Scan for the cell matching the given text and deliver its [X, Y] coordinate at center. 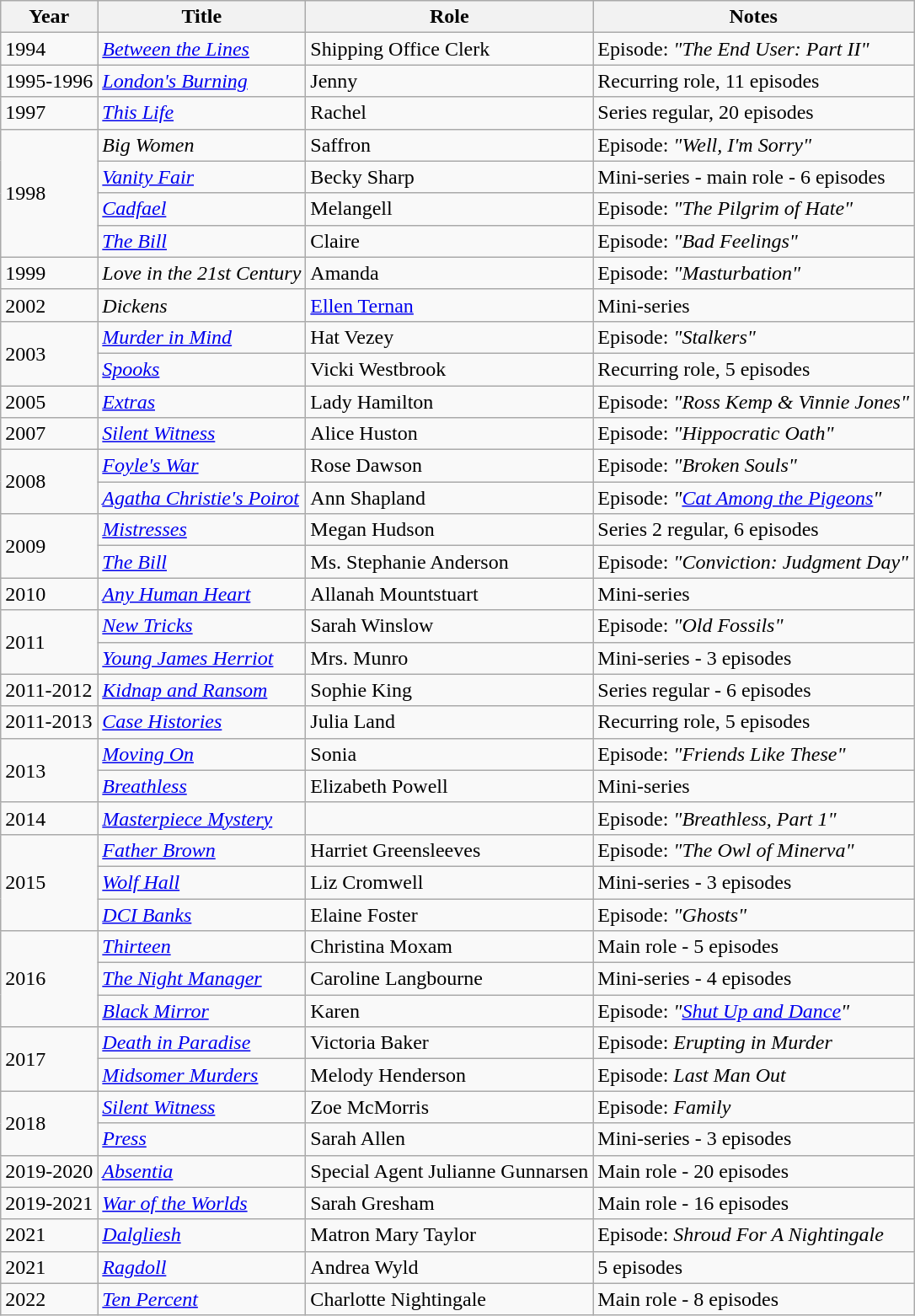
This Life [202, 113]
Vicki Westbrook [450, 369]
Mini-series - 4 episodes [753, 979]
Year [49, 17]
5 episodes [753, 1267]
2011-2012 [49, 690]
1995-1996 [49, 81]
2018 [49, 1123]
Foyle's War [202, 466]
Role [450, 17]
Dickens [202, 305]
Love in the 21st Century [202, 273]
Ten Percent [202, 1299]
1999 [49, 273]
Series 2 regular, 6 episodes [753, 530]
2015 [49, 882]
Episode: "The Owl of Minerva" [753, 850]
1997 [49, 113]
Episode: "Breathless, Part 1" [753, 818]
Big Women [202, 145]
Episode: "Shut Up and Dance" [753, 1011]
Recurring role, 11 episodes [753, 81]
Title [202, 17]
Breathless [202, 786]
Shipping Office Clerk [450, 49]
Father Brown [202, 850]
Masterpiece Mystery [202, 818]
Kidnap and Ransom [202, 690]
Main role - 16 episodes [753, 1203]
Allanah Mountstuart [450, 594]
2009 [49, 546]
Lady Hamilton [450, 402]
Christina Moxam [450, 947]
Vanity Fair [202, 177]
Episode: "Conviction: Judgment Day" [753, 562]
Agatha Christie's Poirot [202, 498]
Episode: "Masturbation" [753, 273]
Episode: Erupting in Murder [753, 1043]
Sarah Allen [450, 1139]
Episode: "The End User: Part II" [753, 49]
Matron Mary Taylor [450, 1235]
Elaine Foster [450, 914]
Jenny [450, 81]
Ragdoll [202, 1267]
Dalgliesh [202, 1235]
Melody Henderson [450, 1075]
Sarah Winslow [450, 626]
Episode: "The Pilgrim of Hate" [753, 209]
Ann Shapland [450, 498]
Any Human Heart [202, 594]
Julia Land [450, 722]
Main role - 20 episodes [753, 1171]
Episode: "Bad Feelings" [753, 241]
Moving On [202, 754]
Victoria Baker [450, 1043]
2022 [49, 1299]
Main role - 5 episodes [753, 947]
Extras [202, 402]
Murder in Mind [202, 337]
Series regular, 20 episodes [753, 113]
Between the Lines [202, 49]
Sonia [450, 754]
Episode: Family [753, 1107]
Thirteen [202, 947]
Young James Herriot [202, 658]
Ellen Ternan [450, 305]
Episode: "Old Fossils" [753, 626]
Spooks [202, 369]
War of the Worlds [202, 1203]
Cadfael [202, 209]
Caroline Langbourne [450, 979]
Sophie King [450, 690]
2017 [49, 1059]
Liz Cromwell [450, 882]
Episode: "Friends Like These" [753, 754]
Harriet Greensleeves [450, 850]
Midsomer Murders [202, 1075]
Alice Huston [450, 434]
1998 [49, 193]
2002 [49, 305]
2014 [49, 818]
Episode: Shroud For A Nightingale [753, 1235]
Special Agent Julianne Gunnarsen [450, 1171]
2007 [49, 434]
Rachel [450, 113]
Episode: Last Man Out [753, 1075]
Episode: "Stalkers" [753, 337]
New Tricks [202, 626]
Melangell [450, 209]
2011-2013 [49, 722]
Episode: "Ross Kemp & Vinnie Jones" [753, 402]
Episode: "Cat Among the Pigeons" [753, 498]
2019-2020 [49, 1171]
Zoe McMorris [450, 1107]
2016 [49, 979]
Main role - 8 episodes [753, 1299]
Claire [450, 241]
Ms. Stephanie Anderson [450, 562]
Andrea Wyld [450, 1267]
2008 [49, 482]
Charlotte Nightingale [450, 1299]
Notes [753, 17]
Amanda [450, 273]
Sarah Gresham [450, 1203]
Episode: "Hippocratic Oath" [753, 434]
Press [202, 1139]
London's Burning [202, 81]
Death in Paradise [202, 1043]
Megan Hudson [450, 530]
2013 [49, 770]
Saffron [450, 145]
The Night Manager [202, 979]
2019-2021 [49, 1203]
Episode: "Broken Souls" [753, 466]
Becky Sharp [450, 177]
Case Histories [202, 722]
Mini-series - main role - 6 episodes [753, 177]
2010 [49, 594]
Absentia [202, 1171]
Wolf Hall [202, 882]
Mrs. Munro [450, 658]
2003 [49, 353]
Mistresses [202, 530]
DCI Banks [202, 914]
2005 [49, 402]
Episode: "Well, I'm Sorry" [753, 145]
Rose Dawson [450, 466]
Episode: "Ghosts" [753, 914]
Hat Vezey [450, 337]
Series regular - 6 episodes [753, 690]
Elizabeth Powell [450, 786]
1994 [49, 49]
Black Mirror [202, 1011]
2011 [49, 642]
Karen [450, 1011]
